Return (x, y) of the center of cell containing provided text 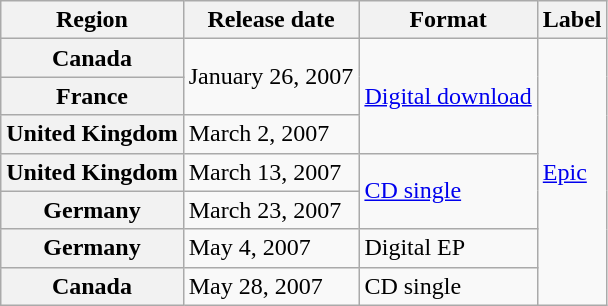
Release date (271, 20)
Format (448, 20)
Epic (572, 172)
May 4, 2007 (271, 248)
France (92, 96)
May 28, 2007 (271, 286)
January 26, 2007 (271, 77)
Digital download (448, 96)
March 23, 2007 (271, 210)
March 13, 2007 (271, 172)
Label (572, 20)
Region (92, 20)
Digital EP (448, 248)
March 2, 2007 (271, 134)
